Determine the [X, Y] coordinate at the center of the cell enclosing the given text.  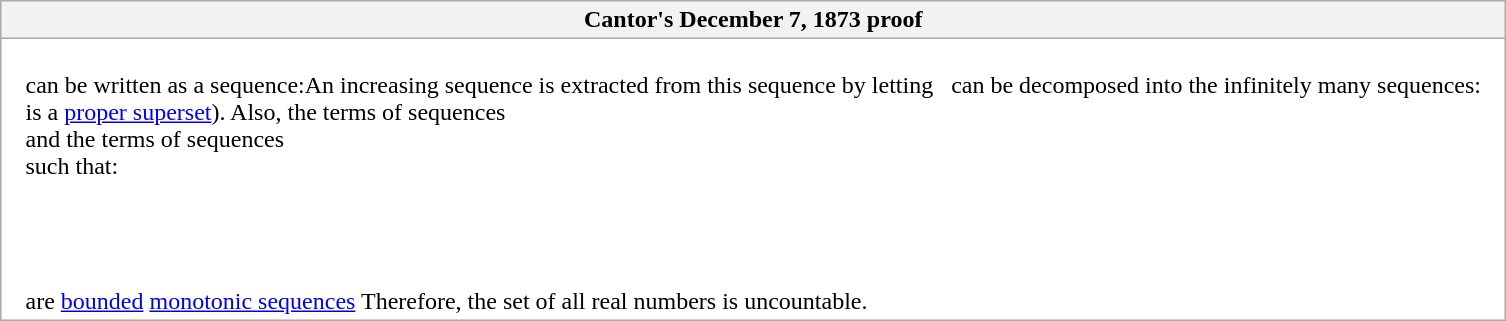
Cantor's December 7, 1873 proof [754, 20]
